Extract the (x, y) coordinate from the center of the cell holding the provided text.  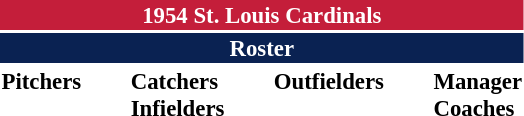
Roster (262, 48)
1954 St. Louis Cardinals (262, 15)
